Extract the [x, y] coordinate from the center of the cell holding the provided text.  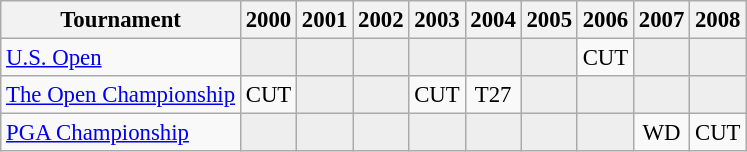
2000 [268, 20]
2007 [661, 20]
2002 [381, 20]
U.S. Open [121, 58]
2004 [493, 20]
2008 [718, 20]
PGA Championship [121, 133]
2001 [325, 20]
2005 [549, 20]
WD [661, 133]
The Open Championship [121, 95]
2006 [605, 20]
Tournament [121, 20]
2003 [437, 20]
T27 [493, 95]
